Provide the [X, Y] coordinate of the cell's center where the given text is located.  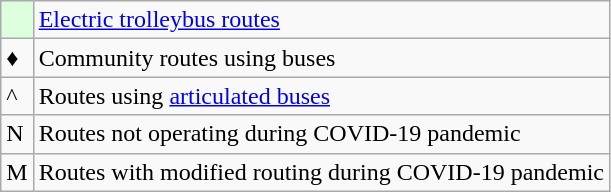
♦ [17, 58]
Routes using articulated buses [321, 96]
N [17, 134]
M [17, 172]
Electric trolleybus routes [321, 20]
^ [17, 96]
Routes not operating during COVID-19 pandemic [321, 134]
Community routes using buses [321, 58]
Routes with modified routing during COVID-19 pandemic [321, 172]
